Return [x, y] of the center of cell containing provided text 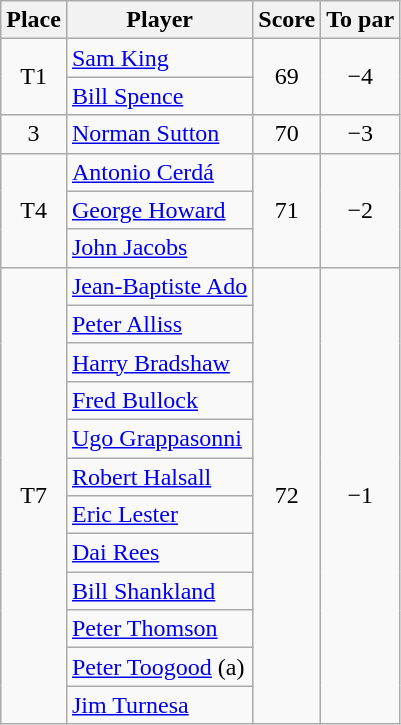
John Jacobs [159, 248]
Peter Toogood (a) [159, 667]
72 [287, 496]
Dai Rees [159, 553]
Fred Bullock [159, 400]
Place [34, 20]
George Howard [159, 210]
69 [287, 77]
To par [360, 20]
−3 [360, 134]
T4 [34, 210]
Sam King [159, 58]
−4 [360, 77]
Norman Sutton [159, 134]
T7 [34, 496]
T1 [34, 77]
Bill Shankland [159, 591]
Peter Thomson [159, 629]
Jean-Baptiste Ado [159, 286]
3 [34, 134]
Jim Turnesa [159, 705]
Eric Lester [159, 515]
−1 [360, 496]
71 [287, 210]
Antonio Cerdá [159, 172]
Ugo Grappasonni [159, 438]
Peter Alliss [159, 324]
Player [159, 20]
−2 [360, 210]
70 [287, 134]
Robert Halsall [159, 477]
Bill Spence [159, 96]
Score [287, 20]
Harry Bradshaw [159, 362]
